Scan for the cell matching the given text and deliver its [X, Y] coordinate at center. 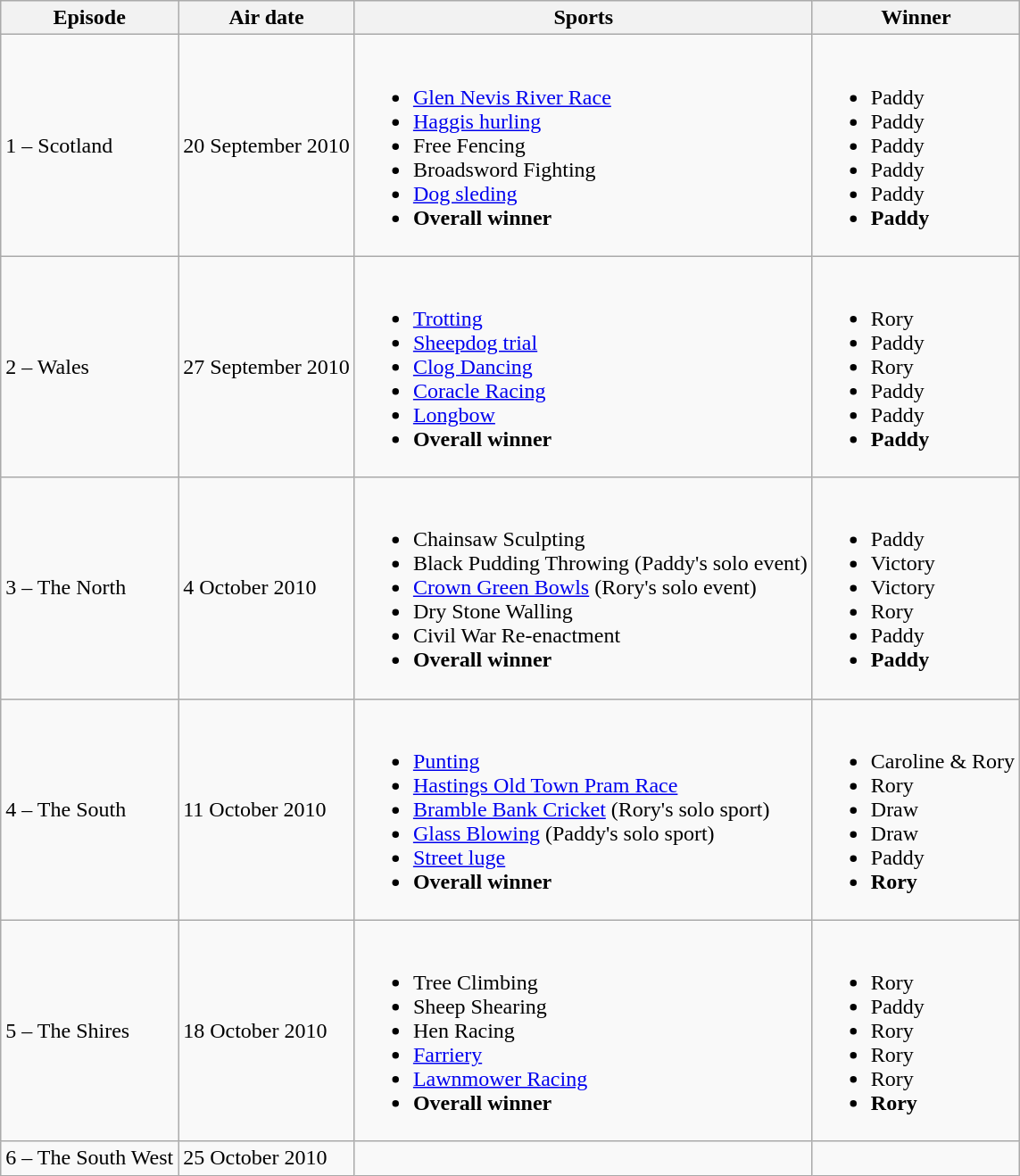
PuntingHastings Old Town Pram RaceBramble Bank Cricket (Rory's solo sport)Glass Blowing (Paddy's solo sport)Street lugeOverall winner [584, 809]
Sports [584, 18]
Caroline & RoryRoryDrawDrawPaddyRory [916, 809]
2 – Wales [89, 367]
Episode [89, 18]
RoryPaddyRoryRoryRoryRory [916, 1031]
PaddyPaddyPaddyPaddyPaddyPaddy [916, 145]
Winner [916, 18]
3 – The North [89, 588]
PaddyVictoryVictoryRoryPaddyPaddy [916, 588]
20 September 2010 [267, 145]
TrottingSheepdog trialClog DancingCoracle RacingLongbowOverall winner [584, 367]
11 October 2010 [267, 809]
Tree ClimbingSheep ShearingHen RacingFarrieryLawnmower RacingOverall winner [584, 1031]
Glen Nevis River RaceHaggis hurlingFree FencingBroadsword FightingDog sledingOverall winner [584, 145]
4 October 2010 [267, 588]
25 October 2010 [267, 1158]
5 – The Shires [89, 1031]
6 – The South West [89, 1158]
RoryPaddyRoryPaddyPaddyPaddy [916, 367]
27 September 2010 [267, 367]
Air date [267, 18]
1 – Scotland [89, 145]
18 October 2010 [267, 1031]
4 – The South [89, 809]
